From the cell containing the given text, extract its center point as [X, Y] coordinate. 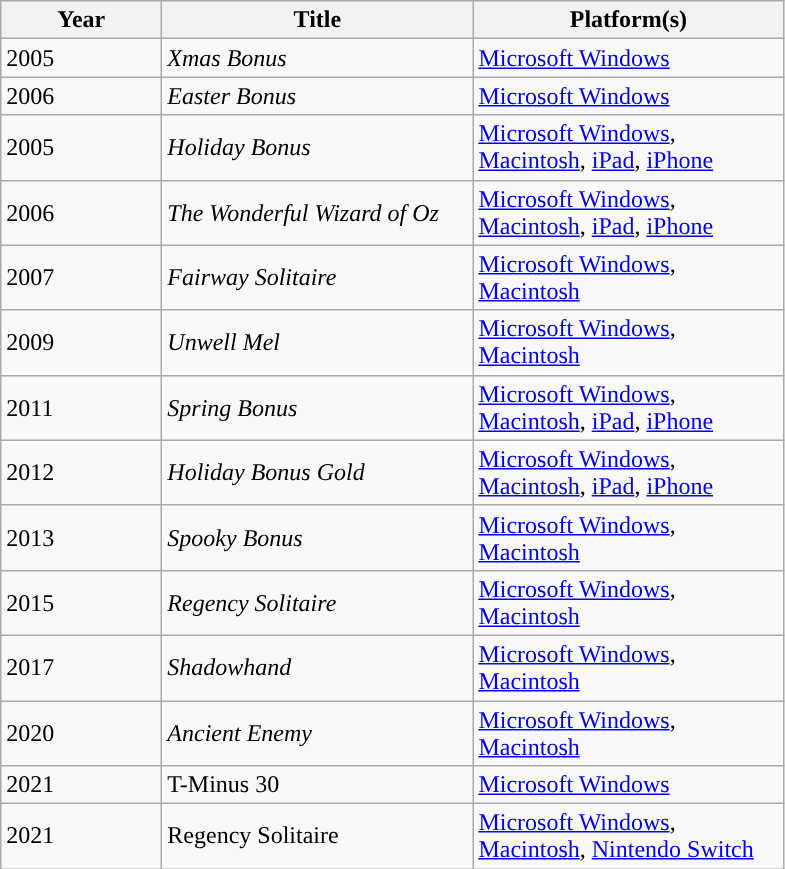
Ancient Enemy [318, 732]
Unwell Mel [318, 342]
Xmas Bonus [318, 58]
Spooky Bonus [318, 538]
Spring Bonus [318, 408]
Easter Bonus [318, 96]
Year [82, 20]
2013 [82, 538]
Title [318, 20]
Holiday Bonus Gold [318, 472]
2012 [82, 472]
2011 [82, 408]
The Wonderful Wizard of Oz [318, 212]
2009 [82, 342]
2017 [82, 668]
T-Minus 30 [318, 785]
Platform(s) [628, 20]
2007 [82, 278]
2015 [82, 602]
2020 [82, 732]
Holiday Bonus [318, 148]
Shadowhand [318, 668]
Microsoft Windows, Macintosh, Nintendo Switch [628, 836]
Fairway Solitaire [318, 278]
